Capture the cell that displays the provided text and extract its [X, Y] central coordinate. 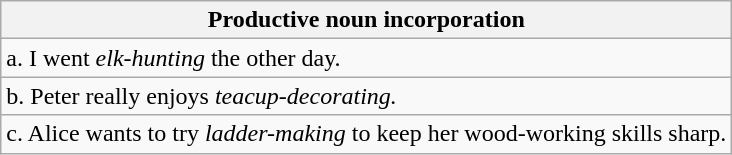
a. I went elk-hunting the other day. [366, 58]
c. Alice wants to try ladder-making to keep her wood-working skills sharp. [366, 134]
b. Peter really enjoys teacup-decorating. [366, 96]
Productive noun incorporation [366, 20]
